Extract the (x, y) coordinate from the center of the cell holding the provided text.  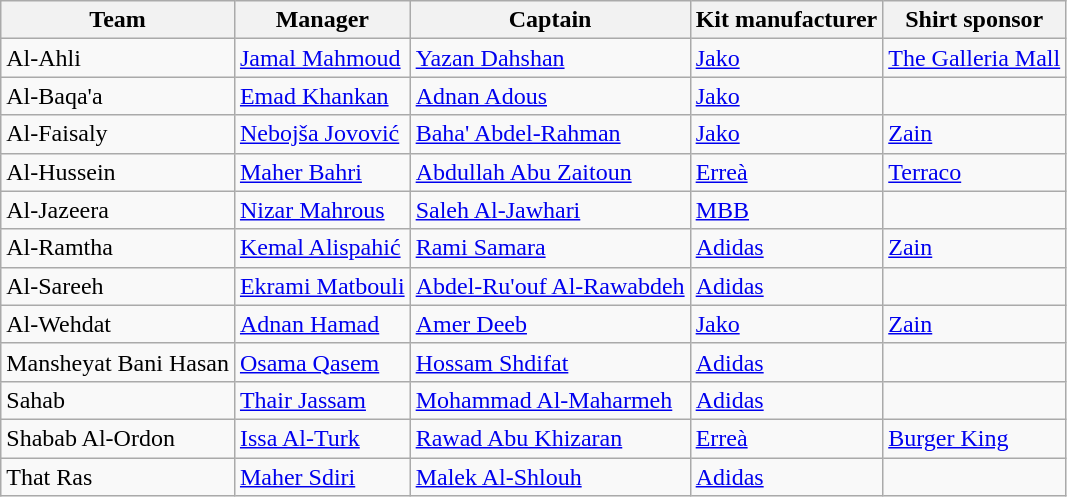
Osama Qasem (322, 362)
Yazan Dahshan (550, 58)
Hossam Shdifat (550, 362)
Shabab Al-Ordon (118, 438)
Al-Baqa'a (118, 96)
Al-Wehdat (118, 324)
Jamal Mahmoud (322, 58)
Emad Khankan (322, 96)
Saleh Al-Jawhari (550, 210)
Manager (322, 20)
Sahab (118, 400)
Abdullah Abu Zaitoun (550, 172)
Rawad Abu Khizaran (550, 438)
Team (118, 20)
Terraco (974, 172)
Thair Jassam (322, 400)
Rami Samara (550, 248)
Al-Ramtha (118, 248)
Kemal Alispahić (322, 248)
Kit manufacturer (786, 20)
Malek Al-Shlouh (550, 477)
Nizar Mahrous (322, 210)
Burger King (974, 438)
Al-Ahli (118, 58)
Maher Bahri (322, 172)
Adnan Adous (550, 96)
Shirt sponsor (974, 20)
Nebojša Jovović (322, 134)
Abdel-Ru'ouf Al-Rawabdeh (550, 286)
Adnan Hamad (322, 324)
Al-Faisaly (118, 134)
Amer Deeb (550, 324)
Baha' Abdel-Rahman (550, 134)
Al-Jazeera (118, 210)
Al-Sareeh (118, 286)
Issa Al-Turk (322, 438)
That Ras (118, 477)
Al-Hussein (118, 172)
MBB (786, 210)
Maher Sdiri (322, 477)
Captain (550, 20)
The Galleria Mall (974, 58)
Mansheyat Bani Hasan (118, 362)
Mohammad Al-Maharmeh (550, 400)
Ekrami Matbouli (322, 286)
